Find where the given text appears and provide that cell's center as [x, y] coordinate. 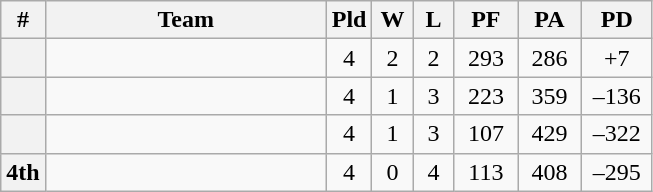
–136 [616, 96]
PF [486, 20]
107 [486, 134]
4th [23, 172]
+7 [616, 58]
0 [392, 172]
PA [550, 20]
113 [486, 172]
293 [486, 58]
429 [550, 134]
PD [616, 20]
–322 [616, 134]
–295 [616, 172]
Pld [349, 20]
L [434, 20]
286 [550, 58]
408 [550, 172]
W [392, 20]
359 [550, 96]
223 [486, 96]
Team [186, 20]
# [23, 20]
